Return the [X, Y] coordinate for the center point of the cell that contains the specified text.  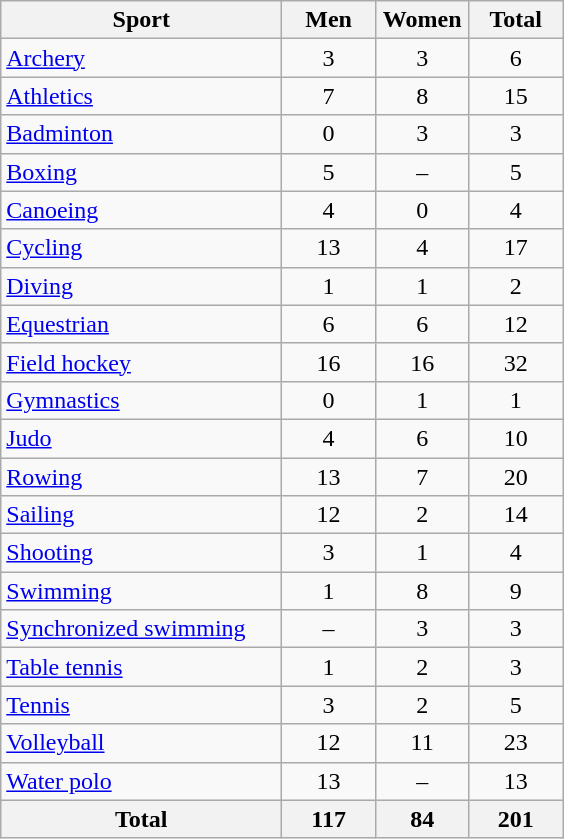
Gymnastics [142, 400]
Cycling [142, 248]
Canoeing [142, 210]
Women [422, 20]
23 [516, 743]
Judo [142, 438]
84 [422, 819]
20 [516, 477]
14 [516, 515]
11 [422, 743]
10 [516, 438]
Sailing [142, 515]
Table tennis [142, 667]
32 [516, 362]
Badminton [142, 134]
Tennis [142, 705]
Archery [142, 58]
Swimming [142, 591]
Athletics [142, 96]
15 [516, 96]
Boxing [142, 172]
Diving [142, 286]
Rowing [142, 477]
Shooting [142, 553]
Synchronized swimming [142, 629]
Water polo [142, 781]
117 [329, 819]
Equestrian [142, 324]
Field hockey [142, 362]
Volleyball [142, 743]
17 [516, 248]
201 [516, 819]
9 [516, 591]
Sport [142, 20]
Men [329, 20]
